Return the [X, Y] coordinate for the center point of the cell that contains the specified text.  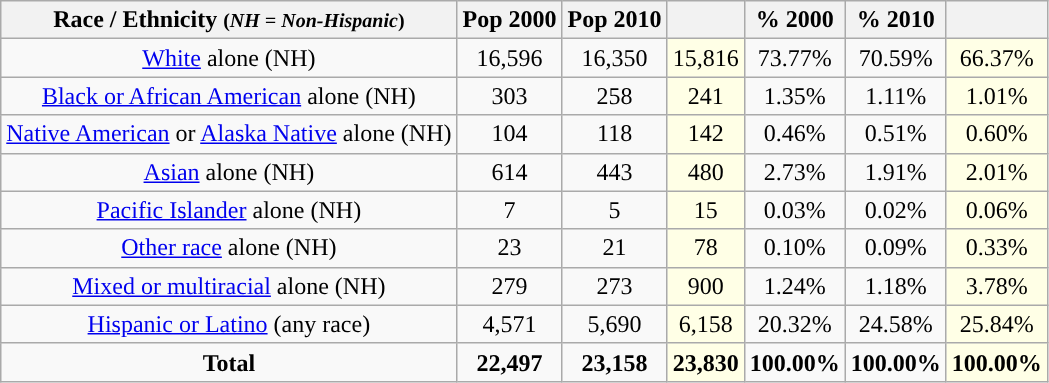
16,350 [614, 58]
258 [614, 96]
273 [614, 286]
Asian alone (NH) [229, 172]
0.10% [794, 248]
0.02% [896, 210]
4,571 [510, 324]
78 [706, 248]
22,497 [510, 362]
20.32% [794, 324]
White alone (NH) [229, 58]
25.84% [996, 324]
1.91% [896, 172]
Pop 2000 [510, 20]
0.33% [996, 248]
Pop 2010 [614, 20]
23 [510, 248]
Hispanic or Latino (any race) [229, 324]
15,816 [706, 58]
2.73% [794, 172]
1.11% [896, 96]
% 2010 [896, 20]
118 [614, 134]
66.37% [996, 58]
104 [510, 134]
Native American or Alaska Native alone (NH) [229, 134]
21 [614, 248]
303 [510, 96]
Mixed or multiracial alone (NH) [229, 286]
0.46% [794, 134]
16,596 [510, 58]
614 [510, 172]
Black or African American alone (NH) [229, 96]
5 [614, 210]
5,690 [614, 324]
73.77% [794, 58]
1.35% [794, 96]
24.58% [896, 324]
900 [706, 286]
443 [614, 172]
241 [706, 96]
0.51% [896, 134]
Total [229, 362]
3.78% [996, 286]
0.03% [794, 210]
23,158 [614, 362]
0.06% [996, 210]
142 [706, 134]
Race / Ethnicity (NH = Non-Hispanic) [229, 20]
279 [510, 286]
23,830 [706, 362]
Other race alone (NH) [229, 248]
1.24% [794, 286]
% 2000 [794, 20]
0.60% [996, 134]
1.18% [896, 286]
15 [706, 210]
70.59% [896, 58]
7 [510, 210]
1.01% [996, 96]
6,158 [706, 324]
0.09% [896, 248]
480 [706, 172]
Pacific Islander alone (NH) [229, 210]
2.01% [996, 172]
